Output the (x, y) coordinate of the center of the cell containing the given text.  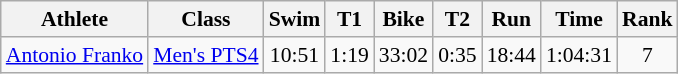
T1 (350, 19)
T2 (458, 19)
Men's PTS4 (206, 55)
Athlete (74, 19)
Time (579, 19)
Run (512, 19)
Swim (295, 19)
Bike (404, 19)
18:44 (512, 55)
Class (206, 19)
1:19 (350, 55)
Rank (648, 19)
Antonio Franko (74, 55)
7 (648, 55)
33:02 (404, 55)
1:04:31 (579, 55)
0:35 (458, 55)
10:51 (295, 55)
